Determine the [X, Y] coordinate at the center of the cell enclosing the given text.  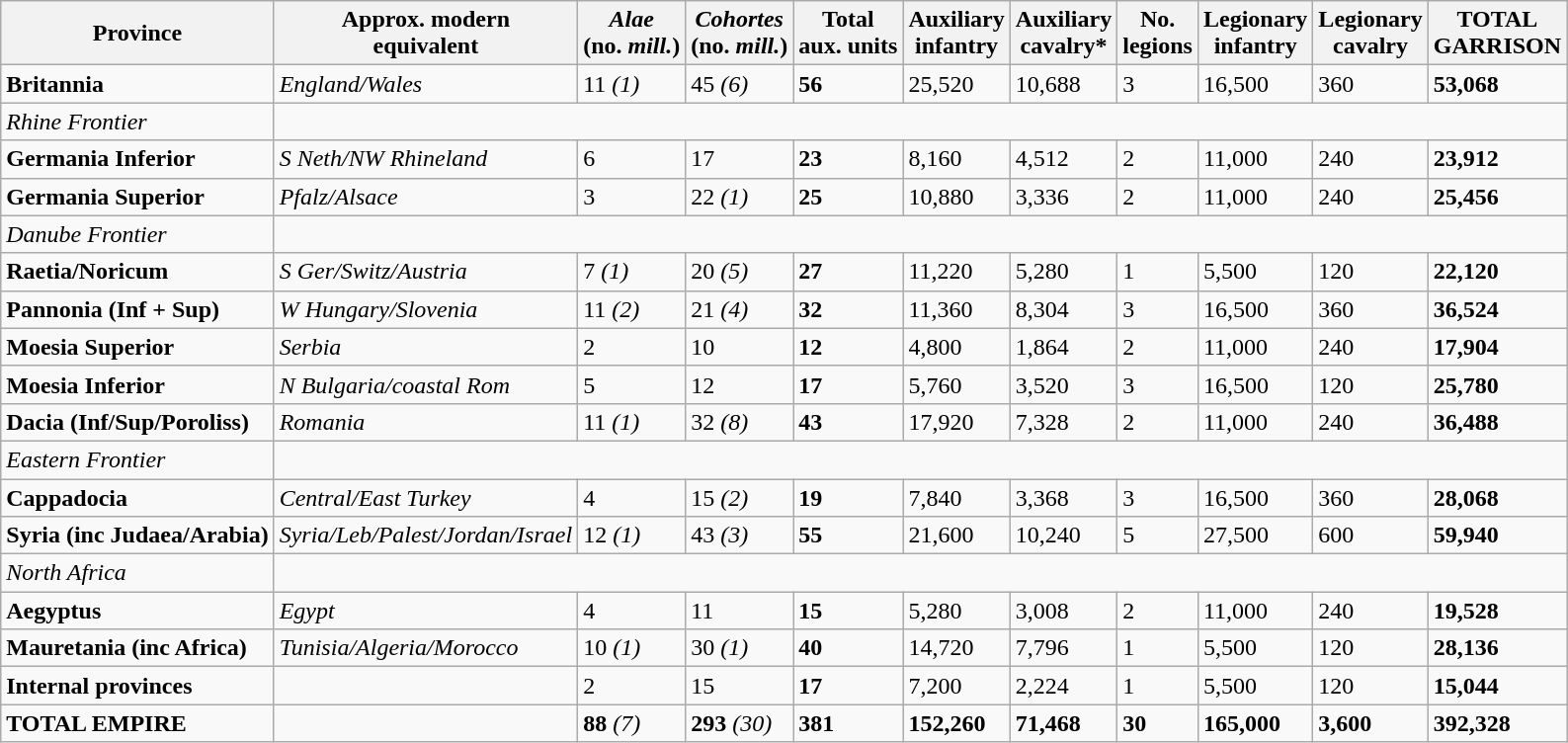
71,468 [1063, 723]
Totalaux. units [848, 34]
11 (2) [632, 309]
Romania [425, 422]
45 (6) [739, 84]
32 [848, 309]
Mauretania (inc Africa) [137, 648]
28,136 [1497, 648]
Syria/Leb/Palest/Jordan/Israel [425, 536]
53,068 [1497, 84]
5,760 [956, 384]
19 [848, 497]
W Hungary/Slovenia [425, 309]
7,840 [956, 497]
15 (2) [739, 497]
Egypt [425, 611]
Germania Inferior [137, 159]
3,520 [1063, 384]
1,864 [1063, 347]
Eastern Frontier [137, 459]
22,120 [1497, 272]
23 [848, 159]
S Neth/NW Rhineland [425, 159]
23,912 [1497, 159]
N Bulgaria/coastal Rom [425, 384]
6 [632, 159]
7,200 [956, 686]
22 (1) [739, 197]
3,600 [1370, 723]
No.legions [1158, 34]
32 (8) [739, 422]
7,796 [1063, 648]
Syria (inc Judaea/Arabia) [137, 536]
Raetia/Noricum [137, 272]
3,336 [1063, 197]
30 [1158, 723]
Alae(no. mill.) [632, 34]
Cohortes(no. mill.) [739, 34]
56 [848, 84]
4,800 [956, 347]
88 (7) [632, 723]
392,328 [1497, 723]
Auxiliarycavalry* [1063, 34]
11 [739, 611]
10,880 [956, 197]
59,940 [1497, 536]
25,780 [1497, 384]
21 (4) [739, 309]
7 (1) [632, 272]
20 (5) [739, 272]
21,600 [956, 536]
Auxiliaryinfantry [956, 34]
Britannia [137, 84]
19,528 [1497, 611]
55 [848, 536]
28,068 [1497, 497]
Central/East Turkey [425, 497]
10,688 [1063, 84]
Moesia Superior [137, 347]
TOTAL EMPIRE [137, 723]
600 [1370, 536]
Rhine Frontier [137, 122]
S Ger/Switz/Austria [425, 272]
8,160 [956, 159]
2,224 [1063, 686]
25,456 [1497, 197]
Serbia [425, 347]
15,044 [1497, 686]
Aegyptus [137, 611]
Germania Superior [137, 197]
Legionarycavalry [1370, 34]
Cappadocia [137, 497]
25 [848, 197]
Province [137, 34]
7,328 [1063, 422]
3,368 [1063, 497]
Approx. modernequivalent [425, 34]
43 [848, 422]
10 (1) [632, 648]
11,360 [956, 309]
17,904 [1497, 347]
27 [848, 272]
165,000 [1255, 723]
30 (1) [739, 648]
8,304 [1063, 309]
4,512 [1063, 159]
17,920 [956, 422]
14,720 [956, 648]
40 [848, 648]
Legionaryinfantry [1255, 34]
Moesia Inferior [137, 384]
Tunisia/Algeria/Morocco [425, 648]
Danube Frontier [137, 234]
27,500 [1255, 536]
England/Wales [425, 84]
293 (30) [739, 723]
North Africa [137, 573]
3,008 [1063, 611]
25,520 [956, 84]
Pannonia (Inf + Sup) [137, 309]
TOTALGARRISON [1497, 34]
10 [739, 347]
11,220 [956, 272]
36,524 [1497, 309]
36,488 [1497, 422]
381 [848, 723]
Dacia (Inf/Sup/Poroliss) [137, 422]
Internal provinces [137, 686]
152,260 [956, 723]
12 (1) [632, 536]
Pfalz/Alsace [425, 197]
10,240 [1063, 536]
43 (3) [739, 536]
